Capture the cell that displays the provided text and extract its (x, y) central coordinate. 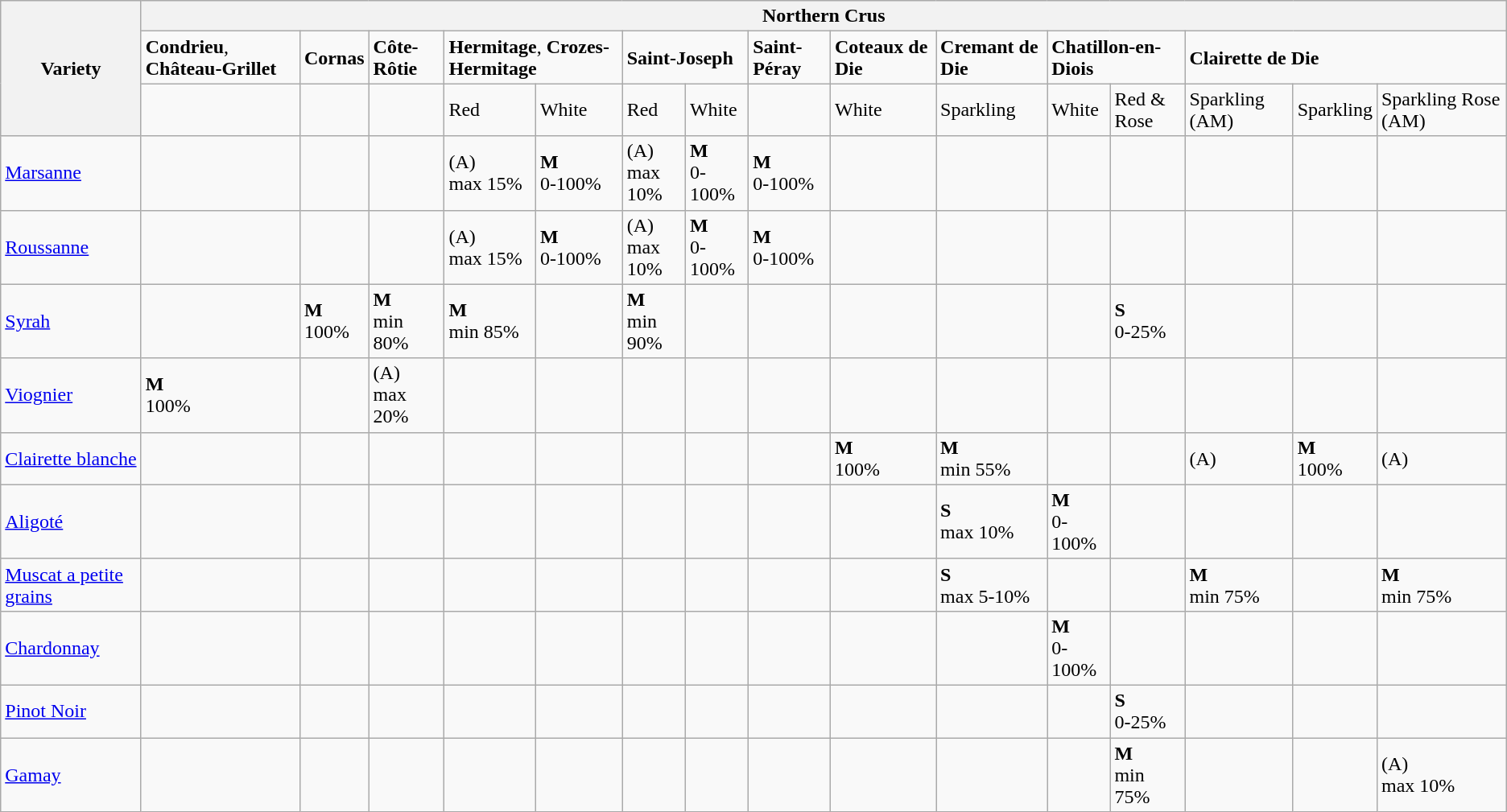
Marsanne (71, 173)
Variety (71, 68)
M min 80% (407, 321)
Clairette de Die (1346, 58)
Roussanne (71, 247)
Coteaux de Die (882, 58)
Syrah (71, 321)
M min 85% (489, 321)
Saint-Péray (790, 58)
Saint-Joseph (685, 58)
Muscat a petite grains (71, 584)
Sparkling Rose (AM) (1441, 109)
Red & Rose (1148, 109)
Côte-Rôtie (407, 58)
M min 90% (654, 321)
Condrieu, Château-Grillet (221, 58)
(A) max 20% (407, 395)
Pinot Noir (71, 711)
Sparkling (AM) (1239, 109)
Cremant de Die (992, 58)
Viognier (71, 395)
M min 55% (992, 459)
Hermitage, Crozes-Hermitage (533, 58)
S max 5-10% (992, 584)
Chatillon-en-Diois (1116, 58)
Clairette blanche (71, 459)
Aligoté (71, 521)
Northern Crus (824, 16)
Gamay (71, 774)
Chardonnay (71, 648)
S max 10% (992, 521)
Cornas (334, 58)
